Identify which cell holds the provided text, then report its [x, y] central coordinate. 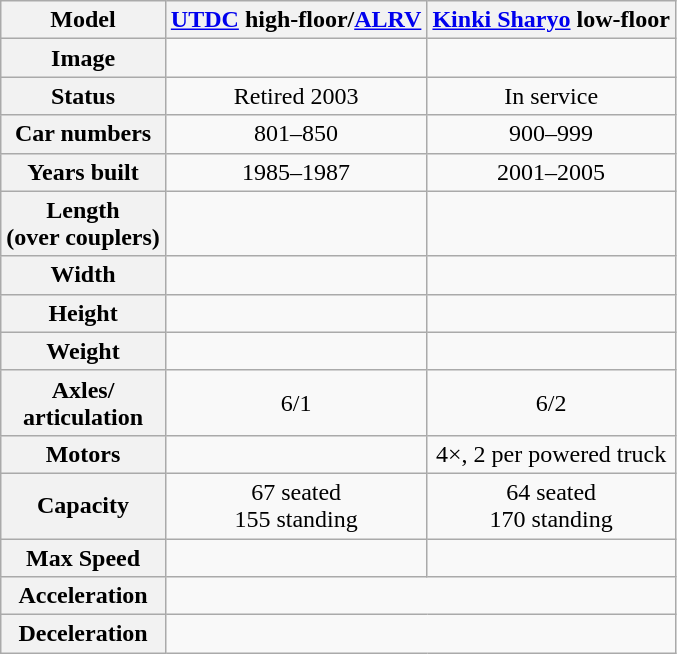
6/1 [296, 402]
Length(over couplers) [84, 224]
Capacity [84, 506]
Motors [84, 454]
Axles/articulation [84, 402]
Weight [84, 351]
Max Speed [84, 557]
Model [84, 20]
In service [551, 96]
Retired 2003 [296, 96]
900–999 [551, 134]
Kinki Sharyo low-floor [551, 20]
Car numbers [84, 134]
Width [84, 275]
1985–1987 [296, 172]
67 seated155 standing [296, 506]
64 seated170 standing [551, 506]
Acceleration [84, 596]
2001–2005 [551, 172]
Height [84, 313]
UTDC high-floor/ALRV [296, 20]
Image [84, 58]
801–850 [296, 134]
Years built [84, 172]
Status [84, 96]
6/2 [551, 402]
4×, 2 per powered truck [551, 454]
Deceleration [84, 634]
